Detect which cell encompasses the target text, then output its (x, y) center coordinate. 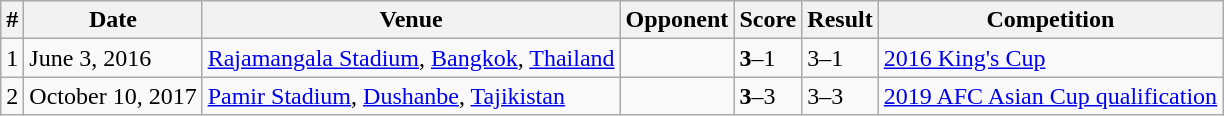
2019 AFC Asian Cup qualification (1050, 96)
Venue (411, 20)
2016 King's Cup (1050, 58)
Score (768, 20)
Opponent (677, 20)
June 3, 2016 (113, 58)
Pamir Stadium, Dushanbe, Tajikistan (411, 96)
1 (12, 58)
Result (840, 20)
# (12, 20)
Competition (1050, 20)
October 10, 2017 (113, 96)
Date (113, 20)
Rajamangala Stadium, Bangkok, Thailand (411, 58)
2 (12, 96)
